Find where the given text appears and provide that cell's center as (x, y) coordinate. 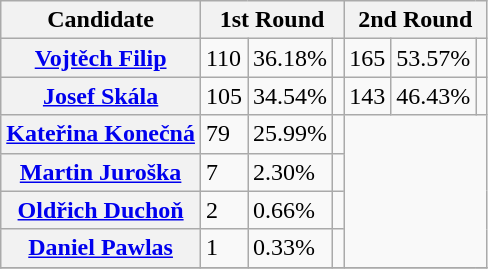
2 (224, 210)
110 (224, 58)
34.54% (290, 96)
Vojtěch Filip (101, 58)
Oldřich Duchoň (101, 210)
25.99% (290, 134)
Josef Skála (101, 96)
105 (224, 96)
Daniel Pawlas (101, 248)
0.66% (290, 210)
2nd Round (416, 20)
Candidate (101, 20)
Martin Juroška (101, 172)
79 (224, 134)
36.18% (290, 58)
143 (368, 96)
46.43% (434, 96)
53.57% (434, 58)
2.30% (290, 172)
0.33% (290, 248)
Kateřina Konečná (101, 134)
7 (224, 172)
1 (224, 248)
1st Round (272, 20)
165 (368, 58)
